Locate the cell with the specified text and output its (x, y) center coordinate. 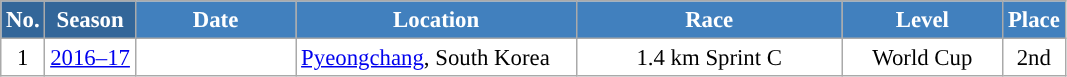
1.4 km Sprint C (709, 58)
Location (436, 20)
World Cup (922, 58)
Level (922, 20)
2nd (1034, 58)
Date (216, 20)
Race (709, 20)
No. (23, 20)
1 (23, 58)
Pyeongchang, South Korea (436, 58)
Place (1034, 20)
Season (90, 20)
2016–17 (90, 58)
